Find where the given text appears and provide that cell's center as (X, Y) coordinate. 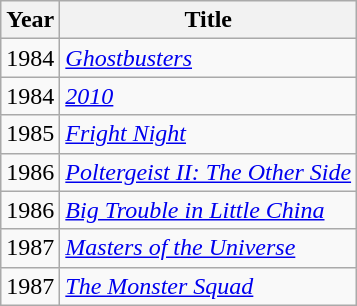
Big Trouble in Little China (208, 210)
2010 (208, 96)
Masters of the Universe (208, 248)
The Monster Squad (208, 286)
Title (208, 20)
Poltergeist II: The Other Side (208, 172)
1985 (30, 134)
Year (30, 20)
Fright Night (208, 134)
Ghostbusters (208, 58)
